Detect which cell encompasses the target text, then output its (x, y) center coordinate. 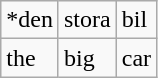
stora (87, 20)
bil (136, 20)
*den (30, 20)
big (87, 58)
the (30, 58)
car (136, 58)
